Identify which cell holds the provided text, then report its [x, y] central coordinate. 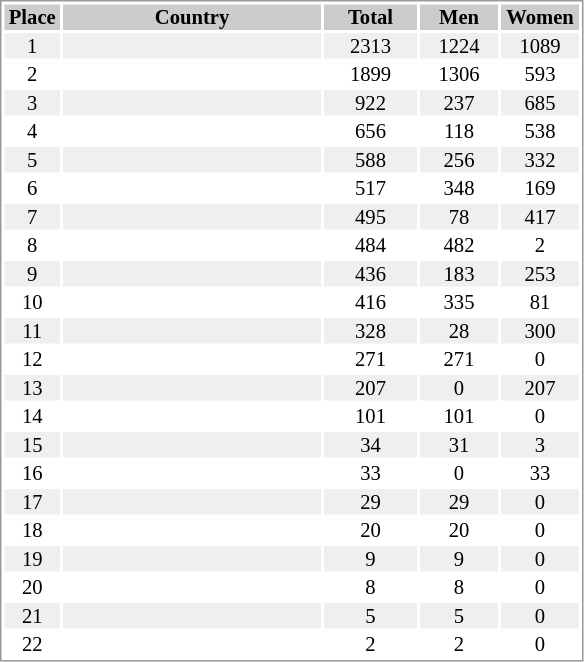
256 [459, 160]
34 [370, 445]
1899 [370, 75]
10 [32, 303]
169 [540, 189]
1 [32, 46]
656 [370, 131]
1224 [459, 46]
118 [459, 131]
Total [370, 17]
Women [540, 17]
17 [32, 502]
Country [192, 17]
78 [459, 217]
482 [459, 245]
Men [459, 17]
81 [540, 303]
11 [32, 331]
328 [370, 331]
14 [32, 417]
517 [370, 189]
593 [540, 75]
1089 [540, 46]
237 [459, 103]
28 [459, 331]
6 [32, 189]
332 [540, 160]
922 [370, 103]
300 [540, 331]
495 [370, 217]
1306 [459, 75]
588 [370, 160]
183 [459, 274]
18 [32, 531]
16 [32, 473]
436 [370, 274]
484 [370, 245]
31 [459, 445]
335 [459, 303]
417 [540, 217]
21 [32, 616]
13 [32, 388]
15 [32, 445]
253 [540, 274]
22 [32, 645]
2313 [370, 46]
12 [32, 359]
685 [540, 103]
4 [32, 131]
348 [459, 189]
7 [32, 217]
Place [32, 17]
19 [32, 559]
416 [370, 303]
538 [540, 131]
